Find where the given text appears and provide that cell's center as [x, y] coordinate. 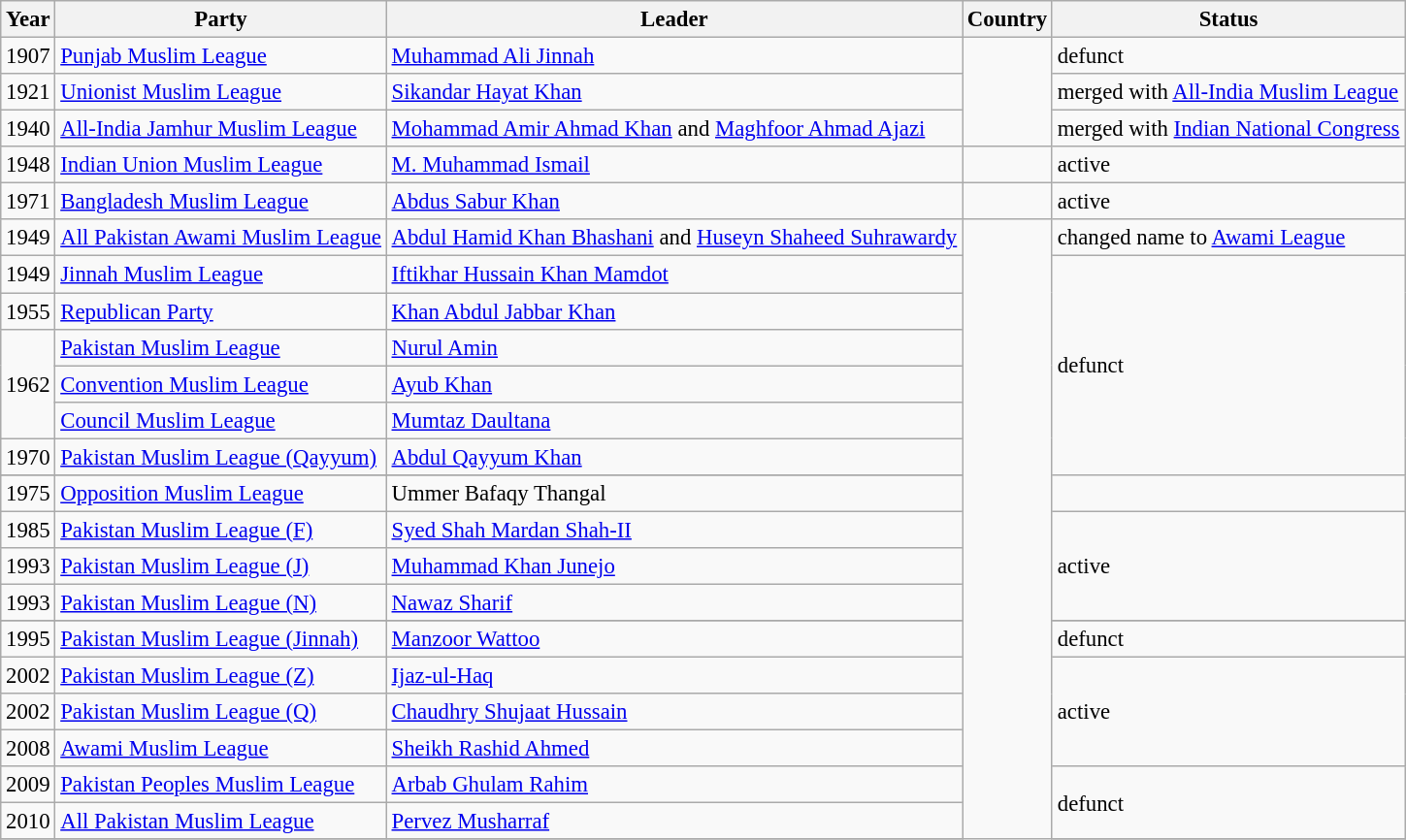
Country [1007, 19]
Convention Muslim League [221, 384]
Awami Muslim League [221, 749]
Syed Shah Mardan Shah-II [673, 530]
Unionist Muslim League [221, 92]
1970 [28, 457]
Muhammad Khan Junejo [673, 566]
Arbab Ghulam Rahim [673, 785]
2008 [28, 749]
Abdul Hamid Khan Bhashani and Huseyn Shaheed Suhrawardy [673, 238]
Ummer Bafaqy Thangal [673, 494]
Pervez Musharraf [673, 822]
Pakistan Muslim League (J) [221, 566]
2009 [28, 785]
Leader [673, 19]
Party [221, 19]
Republican Party [221, 311]
Pakistan Muslim League (Q) [221, 712]
Abdul Qayyum Khan [673, 457]
Nawaz Sharif [673, 602]
1962 [28, 384]
Muhammad Ali Jinnah [673, 56]
Mumtaz Daultana [673, 420]
merged with All-India Muslim League [1228, 92]
Pakistan Peoples Muslim League [221, 785]
Pakistan Muslim League (Jinnah) [221, 639]
1975 [28, 494]
Punjab Muslim League [221, 56]
Manzoor Wattoo [673, 639]
Pakistan Muslim League [221, 347]
Pakistan Muslim League (N) [221, 602]
1940 [28, 129]
1955 [28, 311]
Khan Abdul Jabbar Khan [673, 311]
Iftikhar Hussain Khan Mamdot [673, 275]
Opposition Muslim League [221, 494]
1995 [28, 639]
2010 [28, 822]
Jinnah Muslim League [221, 275]
Mohammad Amir Ahmad Khan and Maghfoor Ahmad Ajazi [673, 129]
1971 [28, 202]
1948 [28, 165]
Nurul Amin [673, 347]
All Pakistan Awami Muslim League [221, 238]
Ayub Khan [673, 384]
M. Muhammad Ismail [673, 165]
All Pakistan Muslim League [221, 822]
Pakistan Muslim League (Qayyum) [221, 457]
merged with Indian National Congress [1228, 129]
Council Muslim League [221, 420]
Year [28, 19]
1985 [28, 530]
Status [1228, 19]
Indian Union Muslim League [221, 165]
1921 [28, 92]
Ijaz-ul-Haq [673, 676]
1907 [28, 56]
Sikandar Hayat Khan [673, 92]
Pakistan Muslim League (Z) [221, 676]
Chaudhry Shujaat Hussain [673, 712]
All-India Jamhur Muslim League [221, 129]
Sheikh Rashid Ahmed [673, 749]
Pakistan Muslim League (F) [221, 530]
Bangladesh Muslim League [221, 202]
Abdus Sabur Khan [673, 202]
changed name to Awami League [1228, 238]
